Extract the (x, y) coordinate from the center of the cell holding the provided text.  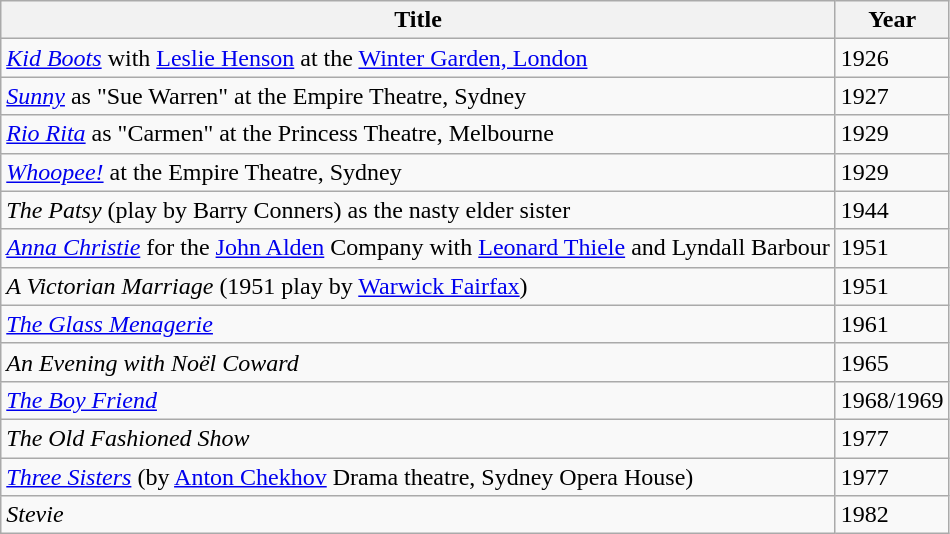
A Victorian Marriage (1951 play by Warwick Fairfax) (418, 286)
The Patsy (play by Barry Conners) as the nasty elder sister (418, 210)
Stevie (418, 515)
Rio Rita as "Carmen" at the Princess Theatre, Melbourne (418, 134)
1982 (892, 515)
The Glass Menagerie (418, 324)
Kid Boots with Leslie Henson at the Winter Garden, London (418, 58)
Three Sisters (by Anton Chekhov Drama theatre, Sydney Opera House) (418, 477)
Sunny as "Sue Warren" at the Empire Theatre, Sydney (418, 96)
The Boy Friend (418, 400)
Anna Christie for the John Alden Company with Leonard Thiele and Lyndall Barbour (418, 248)
Whoopee! at the Empire Theatre, Sydney (418, 172)
1968/1969 (892, 400)
1926 (892, 58)
1927 (892, 96)
1944 (892, 210)
An Evening with Noël Coward (418, 362)
The Old Fashioned Show (418, 438)
Year (892, 20)
1961 (892, 324)
Title (418, 20)
1965 (892, 362)
